Return the [x, y] coordinate for the center point of the cell that contains the specified text.  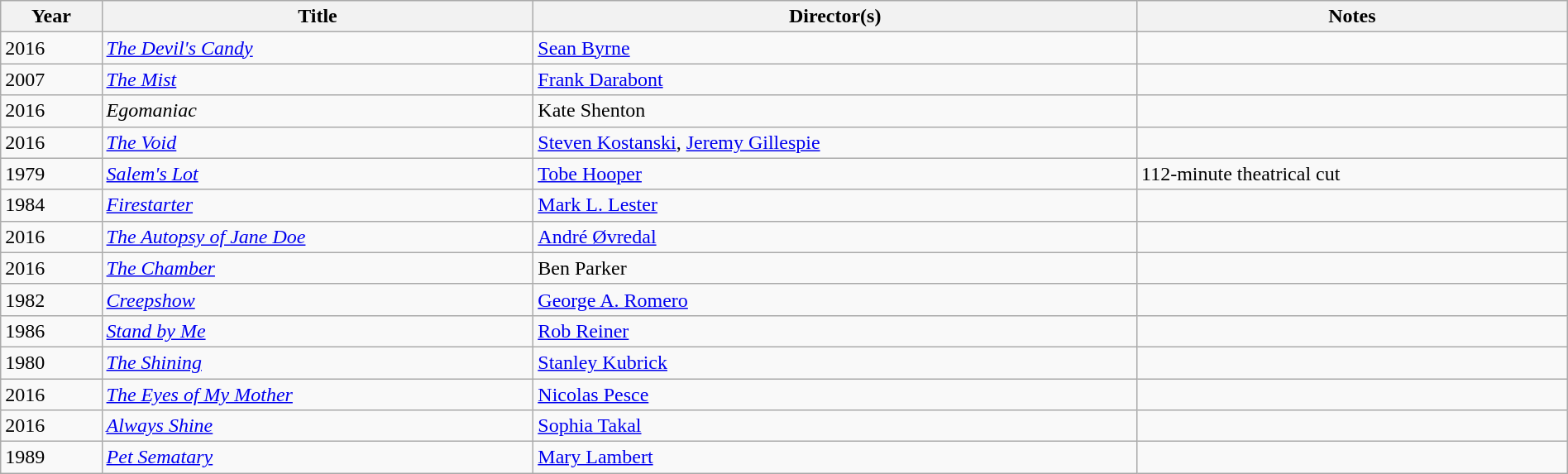
Firestarter [318, 205]
André Øvredal [835, 237]
Director(s) [835, 17]
1980 [51, 362]
Nicolas Pesce [835, 395]
Pet Sematary [318, 457]
Creepshow [318, 299]
112-minute theatrical cut [1353, 174]
The Mist [318, 79]
1989 [51, 457]
Stand by Me [318, 331]
The Eyes of My Mother [318, 395]
Title [318, 17]
The Chamber [318, 268]
1982 [51, 299]
The Void [318, 142]
1984 [51, 205]
Egomaniac [318, 111]
Frank Darabont [835, 79]
Always Shine [318, 426]
Sean Byrne [835, 48]
The Shining [318, 362]
The Autopsy of Jane Doe [318, 237]
Mark L. Lester [835, 205]
1986 [51, 331]
George A. Romero [835, 299]
Notes [1353, 17]
Rob Reiner [835, 331]
Stanley Kubrick [835, 362]
1979 [51, 174]
Salem's Lot [318, 174]
The Devil's Candy [318, 48]
Ben Parker [835, 268]
Steven Kostanski, Jeremy Gillespie [835, 142]
Sophia Takal [835, 426]
Year [51, 17]
2007 [51, 79]
Tobe Hooper [835, 174]
Mary Lambert [835, 457]
Kate Shenton [835, 111]
